Detect which cell encompasses the target text, then output its (X, Y) center coordinate. 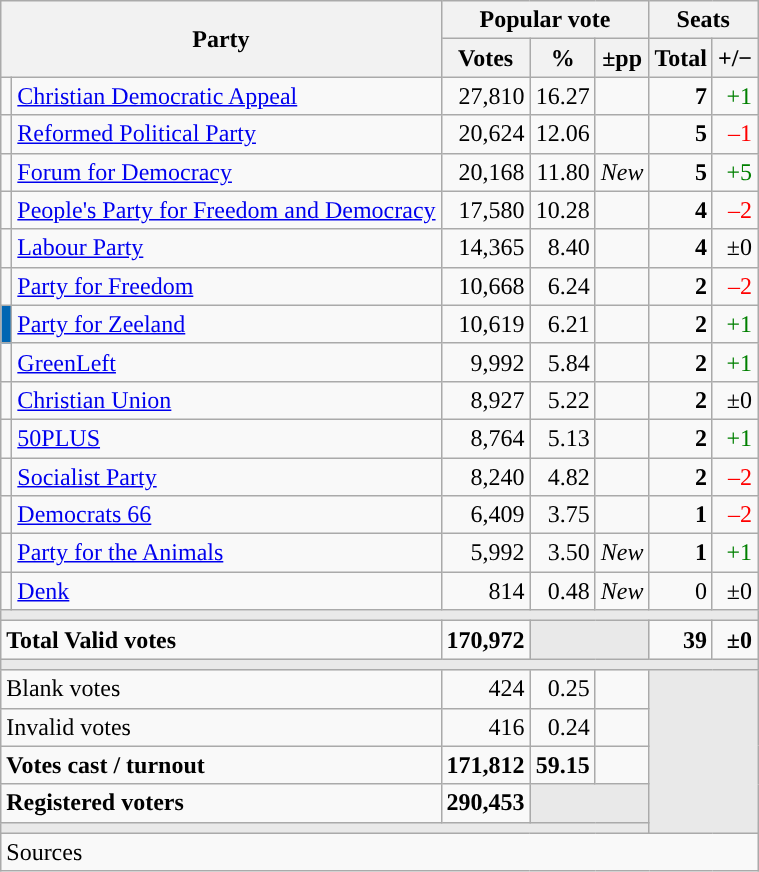
+/− (734, 58)
59.15 (562, 765)
Total Valid votes (221, 640)
GreenLeft (226, 362)
Votes (486, 58)
Party for Zeeland (226, 324)
0 (681, 591)
Christian Democratic Appeal (226, 96)
Democrats 66 (226, 515)
10,668 (486, 286)
+5 (734, 172)
290,453 (486, 803)
0.25 (562, 689)
Labour Party (226, 248)
14,365 (486, 248)
3.75 (562, 515)
Party (221, 39)
Socialist Party (226, 477)
Reformed Political Party (226, 134)
16.27 (562, 96)
People's Party for Freedom and Democracy (226, 210)
Party for the Animals (226, 553)
814 (486, 591)
171,812 (486, 765)
416 (486, 727)
20,624 (486, 134)
Christian Union (226, 400)
8.40 (562, 248)
Total (681, 58)
8,764 (486, 438)
10,619 (486, 324)
Seats (704, 20)
6.24 (562, 286)
170,972 (486, 640)
Party for Freedom (226, 286)
% (562, 58)
5.84 (562, 362)
424 (486, 689)
8,240 (486, 477)
3.50 (562, 553)
±pp (622, 58)
Votes cast / turnout (221, 765)
20,168 (486, 172)
Sources (380, 852)
6,409 (486, 515)
5,992 (486, 553)
Popular vote (545, 20)
Invalid votes (221, 727)
39 (681, 640)
8,927 (486, 400)
Forum for Democracy (226, 172)
9,992 (486, 362)
0.48 (562, 591)
11.80 (562, 172)
10.28 (562, 210)
50PLUS (226, 438)
4.82 (562, 477)
27,810 (486, 96)
Denk (226, 591)
12.06 (562, 134)
5.22 (562, 400)
0.24 (562, 727)
17,580 (486, 210)
Blank votes (221, 689)
5.13 (562, 438)
–1 (734, 134)
6.21 (562, 324)
7 (681, 96)
Registered voters (221, 803)
